Pinpoint the cell where the given text exists, returning its [X, Y] midpoint coordinate. 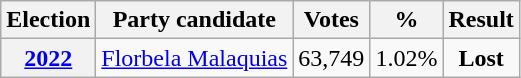
Florbela Malaquias [194, 58]
63,749 [332, 58]
% [406, 20]
Election [48, 20]
1.02% [406, 58]
Votes [332, 20]
Party candidate [194, 20]
Result [481, 20]
Lost [481, 58]
2022 [48, 58]
